For the text-containing cell, return its midpoint in (X, Y) coordinate format. 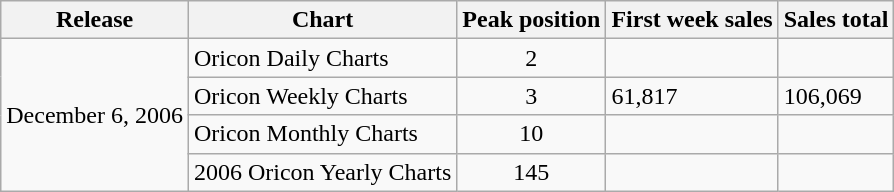
Oricon Monthly Charts (322, 134)
106,069 (836, 96)
Release (95, 20)
December 6, 2006 (95, 115)
2006 Oricon Yearly Charts (322, 172)
First week sales (692, 20)
61,817 (692, 96)
Peak position (532, 20)
145 (532, 172)
10 (532, 134)
Sales total (836, 20)
Oricon Daily Charts (322, 58)
Chart (322, 20)
3 (532, 96)
2 (532, 58)
Oricon Weekly Charts (322, 96)
